Identify which cell holds the provided text, then report its [X, Y] central coordinate. 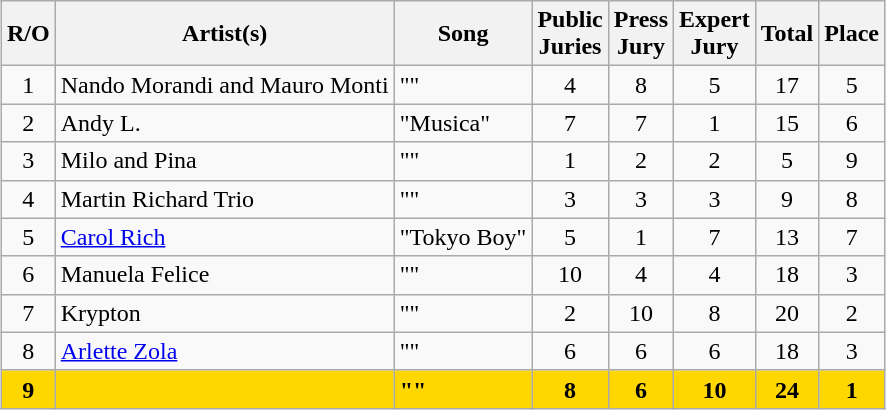
Place [852, 34]
Song [463, 34]
"Musica" [463, 123]
13 [787, 237]
Krypton [224, 313]
PublicJuries [570, 34]
Martin Richard Trio [224, 199]
Arlette Zola [224, 351]
"Tokyo Boy" [463, 237]
Total [787, 34]
15 [787, 123]
Andy L. [224, 123]
Carol Rich [224, 237]
17 [787, 85]
20 [787, 313]
ExpertJury [715, 34]
Nando Morandi and Mauro Monti [224, 85]
Manuela Felice [224, 275]
Milo and Pina [224, 161]
Artist(s) [224, 34]
24 [787, 389]
PressJury [640, 34]
R/O [28, 34]
